Identify which cell holds the provided text, then report its [x, y] central coordinate. 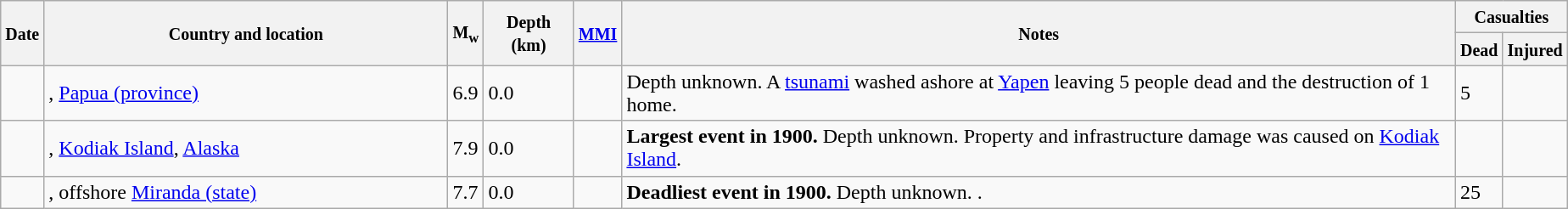
Largest event in 1900. Depth unknown. Property and infrastructure damage was caused on Kodiak Island. [1039, 148]
25 [1479, 192]
Depth (km) [529, 33]
Deadliest event in 1900. Depth unknown. . [1039, 192]
7.9 [466, 148]
, Kodiak Island, Alaska [246, 148]
Depth unknown. A tsunami washed ashore at Yapen leaving 5 people dead and the destruction of 1 home. [1039, 93]
5 [1479, 93]
, offshore Miranda (state) [246, 192]
Notes [1039, 33]
Dead [1479, 49]
Date [22, 33]
Injured [1535, 49]
7.7 [466, 192]
Casualties [1511, 17]
Mw [466, 33]
MMI [597, 33]
, Papua (province) [246, 93]
6.9 [466, 93]
Country and location [246, 33]
